Pinpoint the cell where the given text exists, returning its [x, y] midpoint coordinate. 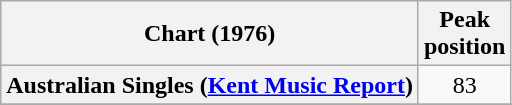
83 [464, 85]
Australian Singles (Kent Music Report) [210, 85]
Peakposition [464, 34]
Chart (1976) [210, 34]
